Return [X, Y] of the center of cell containing provided text 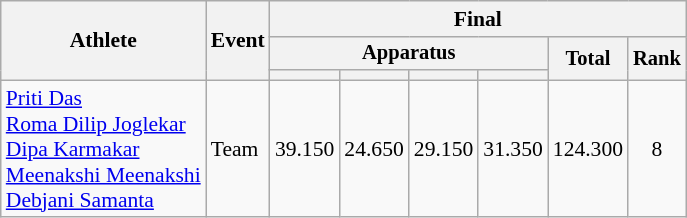
Apparatus [409, 54]
Final [478, 19]
Team [238, 149]
124.300 [588, 149]
Event [238, 40]
31.350 [512, 149]
Total [588, 58]
Priti DasRoma Dilip JoglekarDipa KarmakarMeenakshi MeenakshiDebjani Samanta [104, 149]
29.150 [444, 149]
Rank [657, 58]
Athlete [104, 40]
8 [657, 149]
39.150 [304, 149]
24.650 [374, 149]
